Return the [X, Y] coordinate for the center point of the cell that contains the specified text.  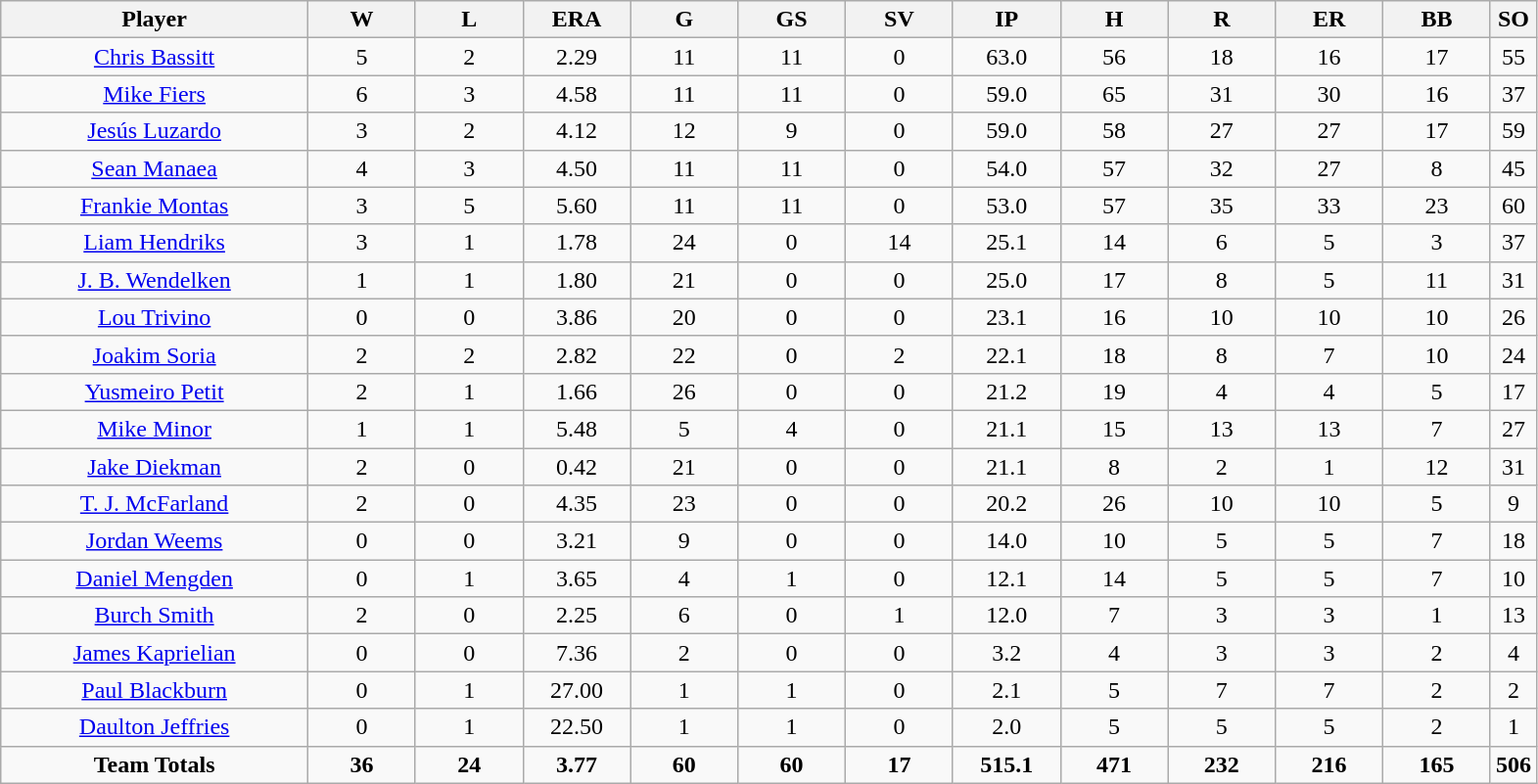
59 [1514, 131]
19 [1114, 392]
30 [1329, 94]
7.36 [577, 653]
35 [1222, 206]
Joakim Soria [155, 354]
3.2 [1006, 653]
Liam Hendriks [155, 243]
22 [684, 354]
Team Totals [155, 764]
GS [792, 20]
G [684, 20]
4.58 [577, 94]
20 [684, 317]
21.2 [1006, 392]
2.25 [577, 616]
32 [1222, 168]
5.48 [577, 429]
SV [900, 20]
Mike Minor [155, 429]
63.0 [1006, 57]
2.0 [1006, 727]
Jordan Weems [155, 541]
Sean Manaea [155, 168]
Chris Bassitt [155, 57]
Yusmeiro Petit [155, 392]
W [361, 20]
ER [1329, 20]
3.65 [577, 578]
1.78 [577, 243]
Player [155, 20]
Lou Trivino [155, 317]
55 [1514, 57]
27.00 [577, 690]
471 [1114, 764]
ERA [577, 20]
45 [1514, 168]
36 [361, 764]
22.50 [577, 727]
3.21 [577, 541]
Daulton Jeffries [155, 727]
65 [1114, 94]
58 [1114, 131]
54.0 [1006, 168]
James Kaprielian [155, 653]
2.82 [577, 354]
IP [1006, 20]
T. J. McFarland [155, 504]
12.1 [1006, 578]
4.12 [577, 131]
Burch Smith [155, 616]
2.29 [577, 57]
22.1 [1006, 354]
Paul Blackburn [155, 690]
L [469, 20]
SO [1514, 20]
Jake Diekman [155, 467]
R [1222, 20]
20.2 [1006, 504]
216 [1329, 764]
14.0 [1006, 541]
3.77 [577, 764]
Daniel Mengden [155, 578]
515.1 [1006, 764]
Mike Fiers [155, 94]
Jesús Luzardo [155, 131]
56 [1114, 57]
53.0 [1006, 206]
165 [1437, 764]
506 [1514, 764]
0.42 [577, 467]
Frankie Montas [155, 206]
2.1 [1006, 690]
25.1 [1006, 243]
25.0 [1006, 280]
J. B. Wendelken [155, 280]
1.66 [577, 392]
3.86 [577, 317]
23.1 [1006, 317]
H [1114, 20]
232 [1222, 764]
1.80 [577, 280]
12.0 [1006, 616]
4.35 [577, 504]
BB [1437, 20]
4.50 [577, 168]
33 [1329, 206]
5.60 [577, 206]
15 [1114, 429]
